Search for the cell housing the specified text and yield its (X, Y) center coordinate. 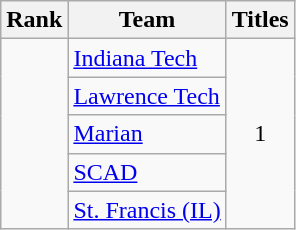
Marian (147, 134)
Indiana Tech (147, 58)
Rank (34, 20)
Titles (260, 20)
1 (260, 134)
Lawrence Tech (147, 96)
Team (147, 20)
St. Francis (IL) (147, 210)
SCAD (147, 172)
